For the text-containing cell, return its midpoint in [X, Y] coordinate format. 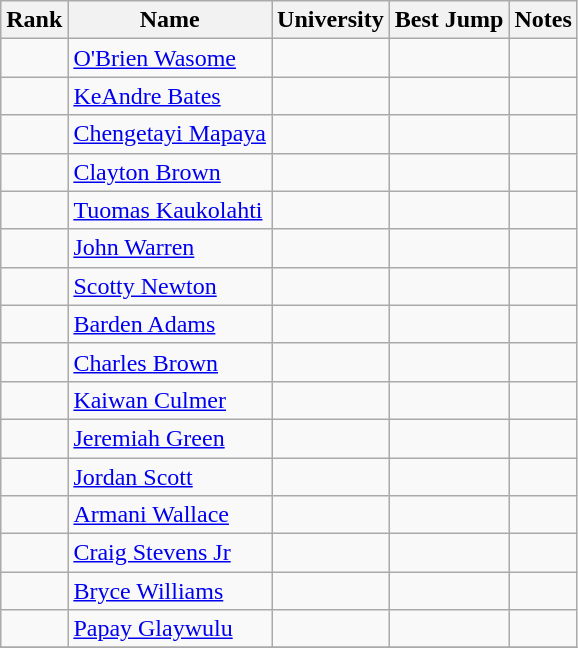
O'Brien Wasome [170, 58]
Bryce Williams [170, 591]
KeAndre Bates [170, 96]
Craig Stevens Jr [170, 553]
Clayton Brown [170, 172]
Best Jump [449, 20]
Barden Adams [170, 324]
Charles Brown [170, 362]
Jeremiah Green [170, 438]
Armani Wallace [170, 515]
Papay Glaywulu [170, 629]
Rank [34, 20]
Kaiwan Culmer [170, 400]
University [331, 20]
Jordan Scott [170, 477]
Tuomas Kaukolahti [170, 210]
Chengetayi Mapaya [170, 134]
John Warren [170, 248]
Name [170, 20]
Scotty Newton [170, 286]
Notes [543, 20]
